Provide the [x, y] coordinate of the cell's center where the given text is located.  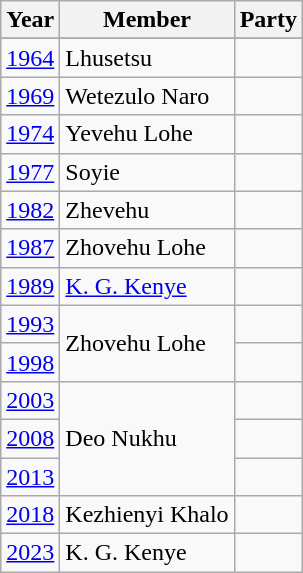
2013 [30, 477]
Kezhienyi Khalo [147, 515]
Wetezulo Naro [147, 96]
1998 [30, 362]
2018 [30, 515]
Yevehu Lohe [147, 134]
1974 [30, 134]
1993 [30, 324]
Zhevehu [147, 210]
1977 [30, 172]
1987 [30, 248]
Lhusetsu [147, 58]
1982 [30, 210]
2008 [30, 438]
Soyie [147, 172]
Party [268, 20]
2003 [30, 400]
Deo Nukhu [147, 438]
1969 [30, 96]
1964 [30, 58]
2023 [30, 553]
1989 [30, 286]
Member [147, 20]
Year [30, 20]
